Scan for the cell matching the given text and deliver its (X, Y) coordinate at center. 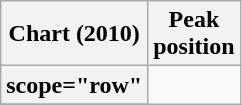
Peakposition (194, 34)
Chart (2010) (74, 34)
scope="row" (74, 85)
